Detect which cell encompasses the target text, then output its (X, Y) center coordinate. 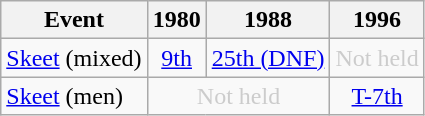
Event (74, 20)
Skeet (men) (74, 96)
T-7th (377, 96)
Skeet (mixed) (74, 58)
25th (DNF) (268, 58)
1988 (268, 20)
1980 (176, 20)
9th (176, 58)
1996 (377, 20)
